Pinpoint the cell where the given text exists, returning its [X, Y] midpoint coordinate. 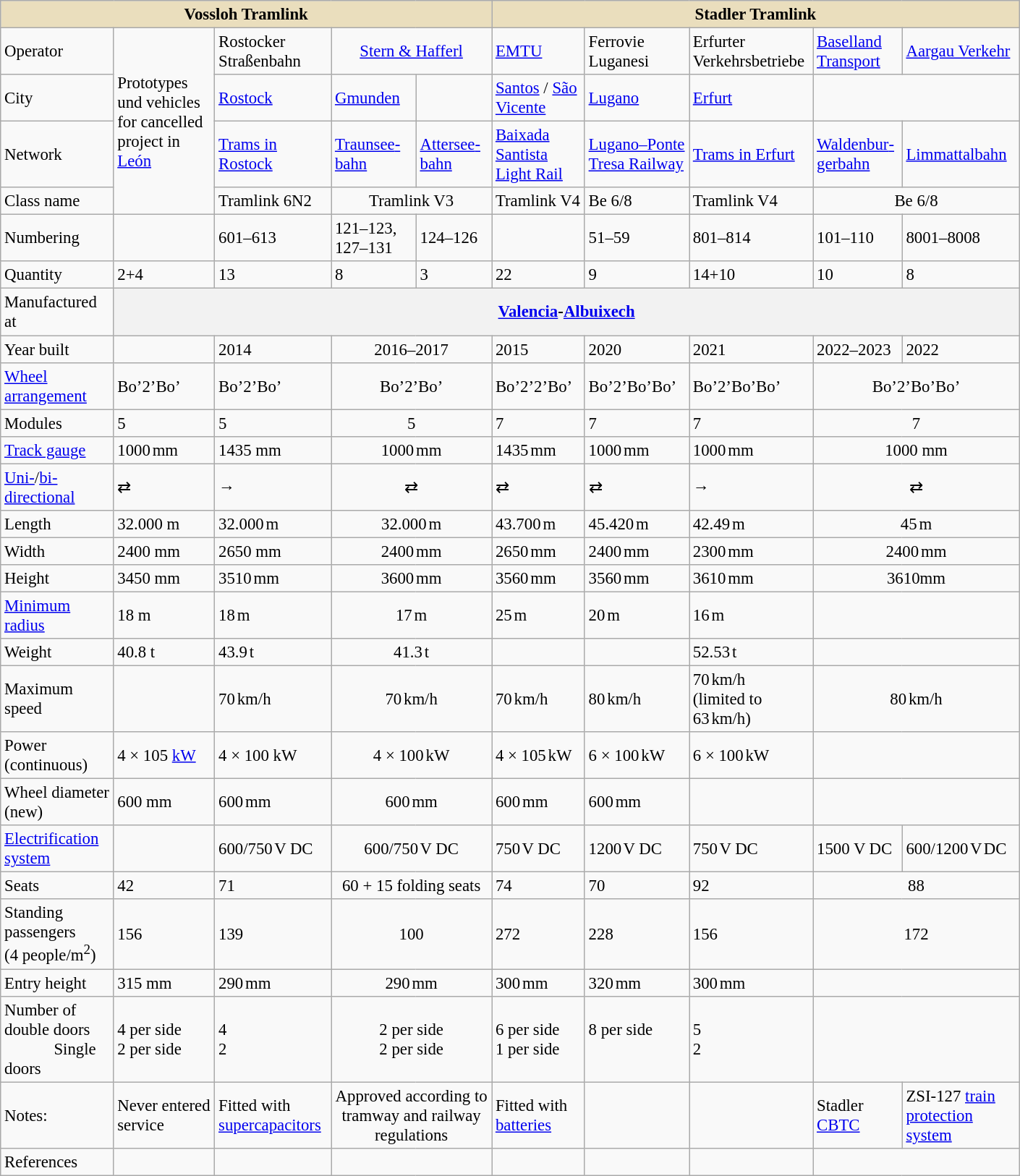
Tramlink 6N2 [273, 201]
172 [917, 934]
Width [57, 551]
51–59 [637, 239]
Waldenbur­gerbahn [858, 155]
74 [538, 886]
Baselland Transport [858, 52]
Rostock [273, 98]
43.700 m [538, 524]
228 [637, 934]
Maximum speed [57, 699]
2022 [961, 349]
References [57, 1162]
60 + 15 folding seats [412, 886]
Attersee­bahn [454, 155]
Number of double doors Single doors [57, 1039]
315 mm [164, 983]
70 [637, 886]
EMTU [538, 52]
ZSI-127 train protection system [961, 1115]
43.9 t [273, 652]
Operator [57, 52]
Erfurter Verkehrsbetriebe [751, 52]
3610 mm [751, 579]
Bo’2’2’Bo’ [538, 386]
Prototypes und vehicles for cancelled project in León [164, 122]
601–613 [273, 239]
17 m [412, 615]
Stadler Tramlink [756, 14]
52.53 t [751, 652]
Gmunden [374, 98]
Santos / São Vicente [538, 98]
70 km/h(limited to 63 km/h) [751, 699]
Class name [57, 201]
8 per side [637, 1039]
Aargau Verkehr [961, 52]
45.420 m [637, 524]
2+4 [164, 276]
Notes: [57, 1115]
Rostocker Straßenbahn [273, 52]
Wheel arrangement [57, 386]
13 [273, 276]
Trams in Erfurt [751, 155]
2300 mm [751, 551]
9 [637, 276]
2015 [538, 349]
Minimum radius [57, 615]
1500 V DC [858, 849]
8001–8008 [961, 239]
121–123, 127–131 [374, 239]
100 [412, 934]
2016–2017 [412, 349]
42.49 m [751, 524]
2014 [273, 349]
Fitted with batteries [538, 1115]
Year built [57, 349]
6 per side1 per side [538, 1039]
272 [538, 934]
71 [273, 886]
Traunsee­bahn [374, 155]
Fitted with supercapacitors [273, 1115]
Electrification system [57, 849]
Limmattal­bahn [961, 155]
Modules [57, 423]
2022–2023 [858, 349]
Entry height [57, 983]
Network [57, 155]
Tramlink V3 [412, 201]
Manufactured at [57, 312]
40.8 t [164, 652]
3600 mm [412, 579]
Weight [57, 652]
139 [273, 934]
2020 [637, 349]
Lugano–Ponte Tresa Railway [637, 155]
Approved according to tramway and railway regulations [412, 1115]
10 [858, 276]
Stern & Hafferl [412, 52]
Wheel diameter (new) [57, 803]
16 m [751, 615]
92 [751, 886]
3 [454, 276]
Ferrovie Luganesi [637, 52]
Quantity [57, 276]
20 m [637, 615]
3510 mm [273, 579]
Vossloh Tramlink [246, 14]
Never entered service [164, 1115]
Erfurt [751, 98]
52 [751, 1039]
Trams in Rostock [273, 155]
Seats [57, 886]
22 [538, 276]
101–110 [858, 239]
Uni-/bi-directional [57, 487]
Power (continuous) [57, 755]
25 m [538, 615]
Height [57, 579]
600/1200 V DC [961, 849]
Baixada Santista Light Rail [538, 155]
2 per side2 per side [412, 1039]
2021 [751, 349]
Stadler CBTC [858, 1115]
Length [57, 524]
Lugano [637, 98]
Numbering [57, 239]
3450 mm [164, 579]
45 m [917, 524]
Track gauge [57, 450]
14+10 [751, 276]
City [57, 98]
124–126 [454, 239]
41.3 t [412, 652]
Standing passengers (4 people/m2) [57, 934]
3610mm [917, 579]
4 per side2 per side [164, 1039]
1200 V DC [637, 849]
Valencia-Albuixech [566, 312]
320 mm [637, 983]
88 [917, 886]
801–814 [751, 239]
